For the text-containing cell, return its midpoint in [X, Y] coordinate format. 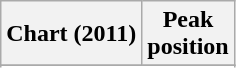
Chart (2011) [72, 34]
Peakposition [188, 34]
